From the cell containing the given text, extract its center point as (x, y) coordinate. 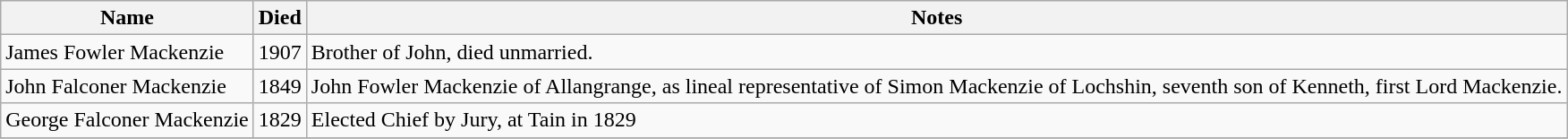
1829 (279, 120)
1849 (279, 86)
Brother of John, died unmarried. (936, 52)
John Fowler Mackenzie of Allangrange, as lineal representative of Simon Mackenzie of Lochshin, seventh son of Kenneth, first Lord Mackenzie. (936, 86)
John Falconer Mackenzie (127, 86)
Died (279, 18)
1907 (279, 52)
James Fowler Mackenzie (127, 52)
Name (127, 18)
Elected Chief by Jury, at Tain in 1829 (936, 120)
Notes (936, 18)
George Falconer Mackenzie (127, 120)
